Determine the (X, Y) coordinate at the center of the cell enclosing the given text.  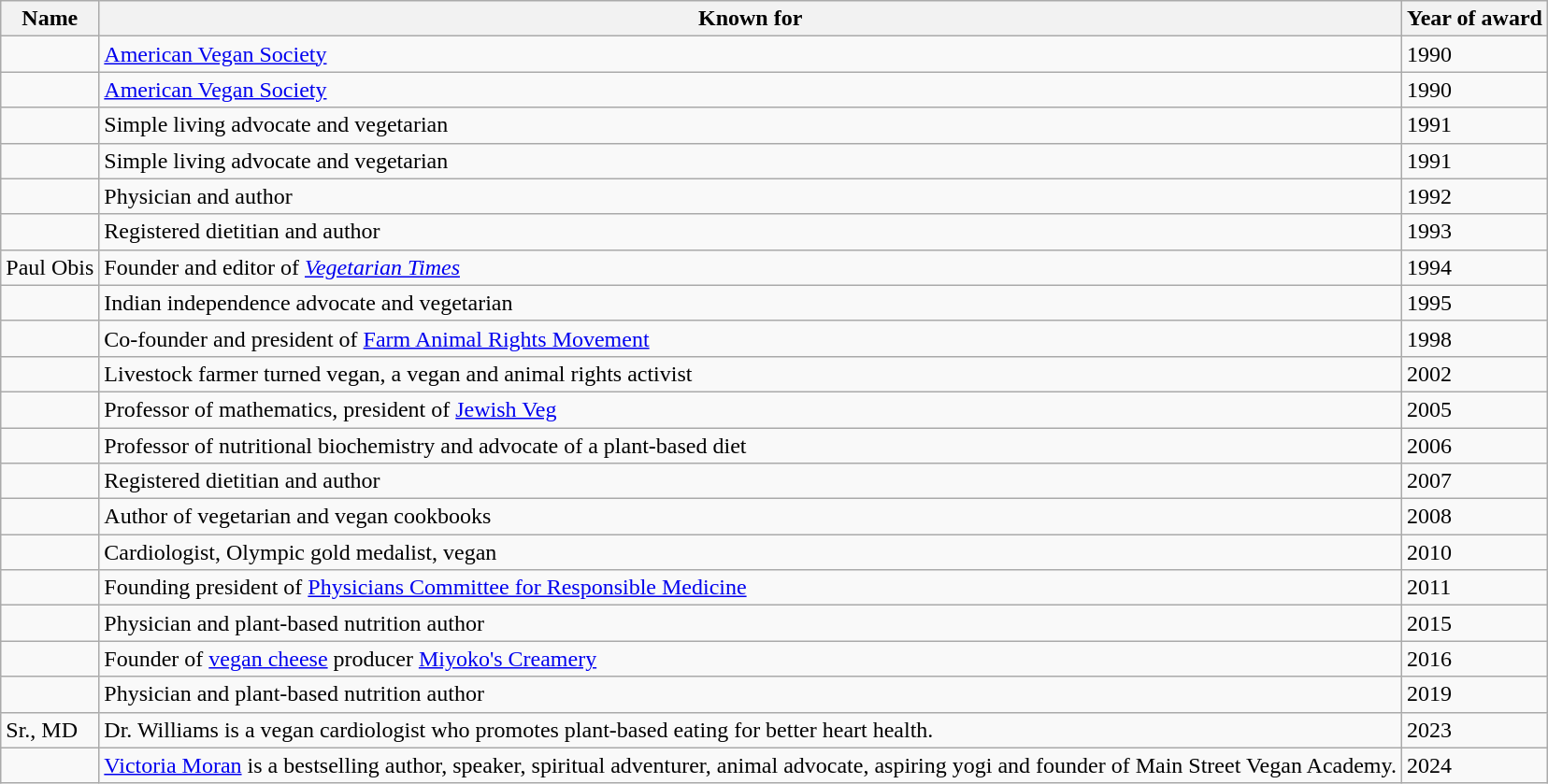
2016 (1474, 659)
Victoria Moran is a bestselling author, speaker, spiritual adventurer, animal advocate, aspiring yogi and founder of Main Street Vegan Academy. (751, 765)
Paul Obis (50, 267)
Founding president of Physicians Committee for Responsible Medicine (751, 588)
Dr. Williams is a vegan cardiologist who promotes plant-based eating for better heart health. (751, 730)
Founder of vegan cheese producer Miyoko's Creamery (751, 659)
Co-founder and president of Farm Animal Rights Movement (751, 338)
2011 (1474, 588)
Known for (751, 19)
Name (50, 19)
Physician and author (751, 196)
Livestock farmer turned vegan, a vegan and animal rights activist (751, 374)
2023 (1474, 730)
1993 (1474, 232)
1995 (1474, 303)
2019 (1474, 694)
1994 (1474, 267)
2005 (1474, 409)
2002 (1474, 374)
2007 (1474, 481)
2008 (1474, 517)
Cardiologist, Olympic gold medalist, vegan (751, 552)
Indian independence advocate and vegetarian (751, 303)
Author of vegetarian and vegan cookbooks (751, 517)
2015 (1474, 623)
Professor of nutritional biochemistry and advocate of a plant-based diet (751, 446)
2010 (1474, 552)
Sr., MD (50, 730)
1998 (1474, 338)
Professor of mathematics, president of Jewish Veg (751, 409)
2024 (1474, 765)
Year of award (1474, 19)
Founder and editor of Vegetarian Times (751, 267)
1992 (1474, 196)
2006 (1474, 446)
